Capture the cell that displays the provided text and extract its (X, Y) central coordinate. 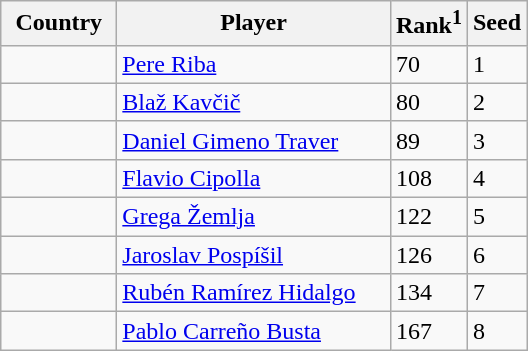
1 (496, 64)
Seed (496, 24)
2 (496, 102)
6 (496, 255)
Daniel Gimeno Traver (254, 140)
108 (428, 178)
134 (428, 293)
80 (428, 102)
122 (428, 217)
Grega Žemlja (254, 217)
3 (496, 140)
Player (254, 24)
8 (496, 331)
70 (428, 64)
Pablo Carreño Busta (254, 331)
Rank1 (428, 24)
Blaž Kavčič (254, 102)
Flavio Cipolla (254, 178)
Rubén Ramírez Hidalgo (254, 293)
Country (59, 24)
4 (496, 178)
Jaroslav Pospíšil (254, 255)
5 (496, 217)
126 (428, 255)
7 (496, 293)
89 (428, 140)
Pere Riba (254, 64)
167 (428, 331)
